From the cell containing the given text, extract its center point as [x, y] coordinate. 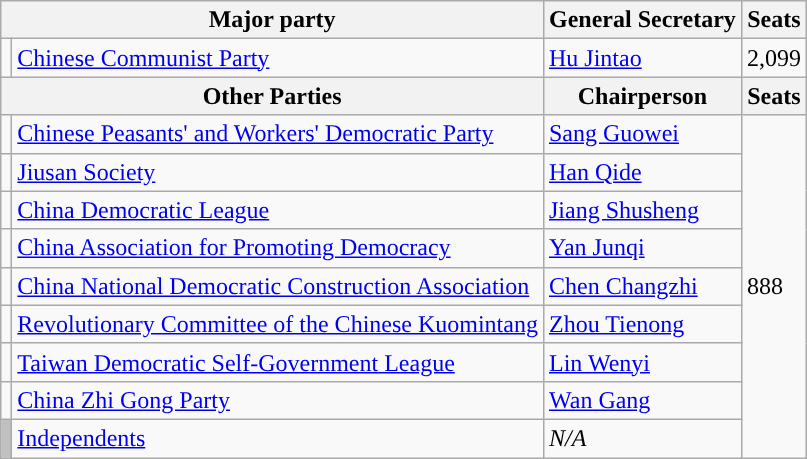
Lin Wenyi [642, 362]
General Secretary [642, 20]
Jiang Shusheng [642, 210]
China Zhi Gong Party [278, 400]
Yan Junqi [642, 248]
China National Democratic Construction Association [278, 286]
China Association for Promoting Democracy [278, 248]
China Democratic League [278, 210]
Major party [272, 20]
Chairperson [642, 96]
888 [774, 286]
Jiusan Society [278, 172]
Zhou Tienong [642, 324]
Other Parties [272, 96]
2,099 [774, 58]
Sang Guowei [642, 134]
Han Qide [642, 172]
Hu Jintao [642, 58]
Independents [278, 438]
Chen Changzhi [642, 286]
Taiwan Democratic Self-Government League [278, 362]
Wan Gang [642, 400]
Chinese Communist Party [278, 58]
N/A [642, 438]
Revolutionary Committee of the Chinese Kuomintang [278, 324]
Chinese Peasants' and Workers' Democratic Party [278, 134]
